Identify which cell holds the provided text, then report its (x, y) central coordinate. 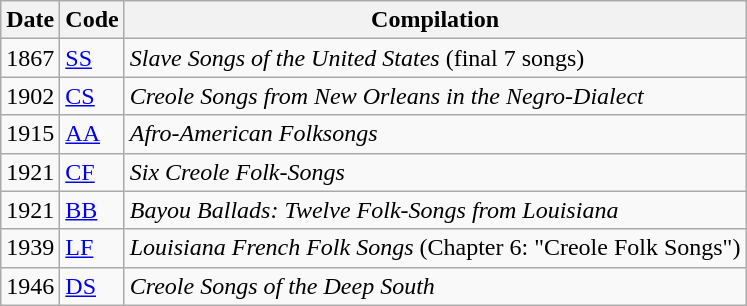
1867 (30, 58)
SS (92, 58)
Bayou Ballads: Twelve Folk-Songs from Louisiana (435, 210)
Louisiana French Folk Songs (Chapter 6: "Creole Folk Songs") (435, 248)
1915 (30, 134)
Six Creole Folk-Songs (435, 172)
Date (30, 20)
1939 (30, 248)
BB (92, 210)
Slave Songs of the United States (final 7 songs) (435, 58)
Creole Songs of the Deep South (435, 286)
Afro-American Folksongs (435, 134)
Compilation (435, 20)
DS (92, 286)
CF (92, 172)
Creole Songs from New Orleans in the Negro-Dialect (435, 96)
AA (92, 134)
1902 (30, 96)
1946 (30, 286)
CS (92, 96)
Code (92, 20)
LF (92, 248)
